Identify which cell holds the provided text, then report its (x, y) central coordinate. 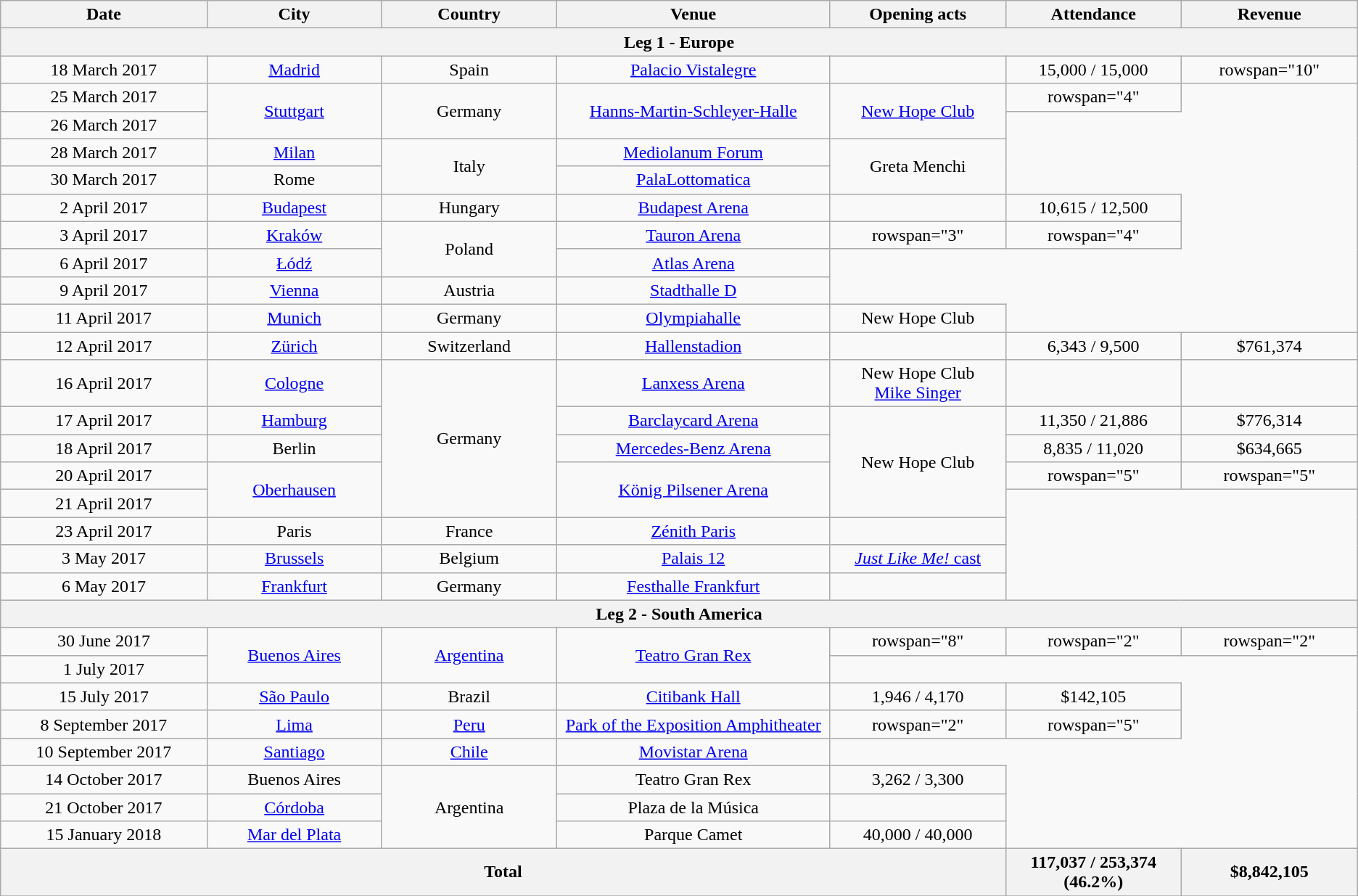
Belgium (469, 559)
Milan (295, 152)
Tauron Arena (694, 235)
Hallenstadion (694, 346)
PalaLottomatica (694, 180)
$142,105 (1093, 696)
10,615 / 12,500 (1093, 207)
Rome (295, 180)
$761,374 (1269, 346)
117,037 / 253,374 (46.2%) (1093, 872)
28 March 2017 (104, 152)
rowspan="8" (918, 641)
Festhalle Frankfurt (694, 586)
City (295, 15)
Olympiahalle (694, 318)
New Hope ClubMike Singer (918, 383)
Berlin (295, 448)
Attendance (1093, 15)
Austria (469, 290)
Citibank Hall (694, 696)
15 January 2018 (104, 835)
Mercedes-Benz Arena (694, 448)
France (469, 531)
Hanns-Martin-Schleyer-Halle (694, 111)
Kraków (295, 235)
Chile (469, 752)
Zürich (295, 346)
Opening acts (918, 15)
9 April 2017 (104, 290)
Plaza de la Música (694, 807)
1,946 / 4,170 (918, 696)
Leg 1 - Europe (679, 42)
17 April 2017 (104, 421)
Stadthalle D (694, 290)
30 June 2017 (104, 641)
Vienna (295, 290)
Lanxess Arena (694, 383)
Stuttgart (295, 111)
8 September 2017 (104, 724)
Movistar Arena (694, 752)
12 April 2017 (104, 346)
Just Like Me! cast (918, 559)
Park of the Exposition Amphitheater (694, 724)
Łódź (295, 263)
Venue (694, 15)
15,000 / 15,000 (1093, 70)
1 July 2017 (104, 669)
$776,314 (1269, 421)
Greta Menchi (918, 166)
Revenue (1269, 15)
3 April 2017 (104, 235)
Munich (295, 318)
Oberhausen (295, 490)
Madrid (295, 70)
São Paulo (295, 696)
Peru (469, 724)
8,835 / 11,020 (1093, 448)
$634,665 (1269, 448)
3 May 2017 (104, 559)
Mediolanum Forum (694, 152)
Hamburg (295, 421)
Budapest Arena (694, 207)
Poland (469, 249)
Total (503, 872)
10 September 2017 (104, 752)
6,343 / 9,500 (1093, 346)
Brussels (295, 559)
Italy (469, 166)
21 October 2017 (104, 807)
Date (104, 15)
Zénith Paris (694, 531)
Atlas Arena (694, 263)
21 April 2017 (104, 504)
14 October 2017 (104, 779)
rowspan="3" (918, 235)
40,000 / 40,000 (918, 835)
20 April 2017 (104, 476)
6 May 2017 (104, 586)
Palais 12 (694, 559)
16 April 2017 (104, 383)
Cologne (295, 383)
Switzerland (469, 346)
3,262 / 3,300 (918, 779)
König Pilsener Arena (694, 490)
11 April 2017 (104, 318)
Córdoba (295, 807)
Mar del Plata (295, 835)
Lima (295, 724)
Barclaycard Arena (694, 421)
15 July 2017 (104, 696)
30 March 2017 (104, 180)
Palacio Vistalegre (694, 70)
6 April 2017 (104, 263)
18 April 2017 (104, 448)
Hungary (469, 207)
Paris (295, 531)
Santiago (295, 752)
Budapest (295, 207)
11,350 / 21,886 (1093, 421)
Brazil (469, 696)
rowspan="10" (1269, 70)
Leg 2 - South America (679, 614)
Spain (469, 70)
Country (469, 15)
26 March 2017 (104, 125)
23 April 2017 (104, 531)
$8,842,105 (1269, 872)
Parque Camet (694, 835)
25 March 2017 (104, 97)
2 April 2017 (104, 207)
18 March 2017 (104, 70)
Frankfurt (295, 586)
